Return the [x, y] coordinate for the center point of the cell that contains the specified text.  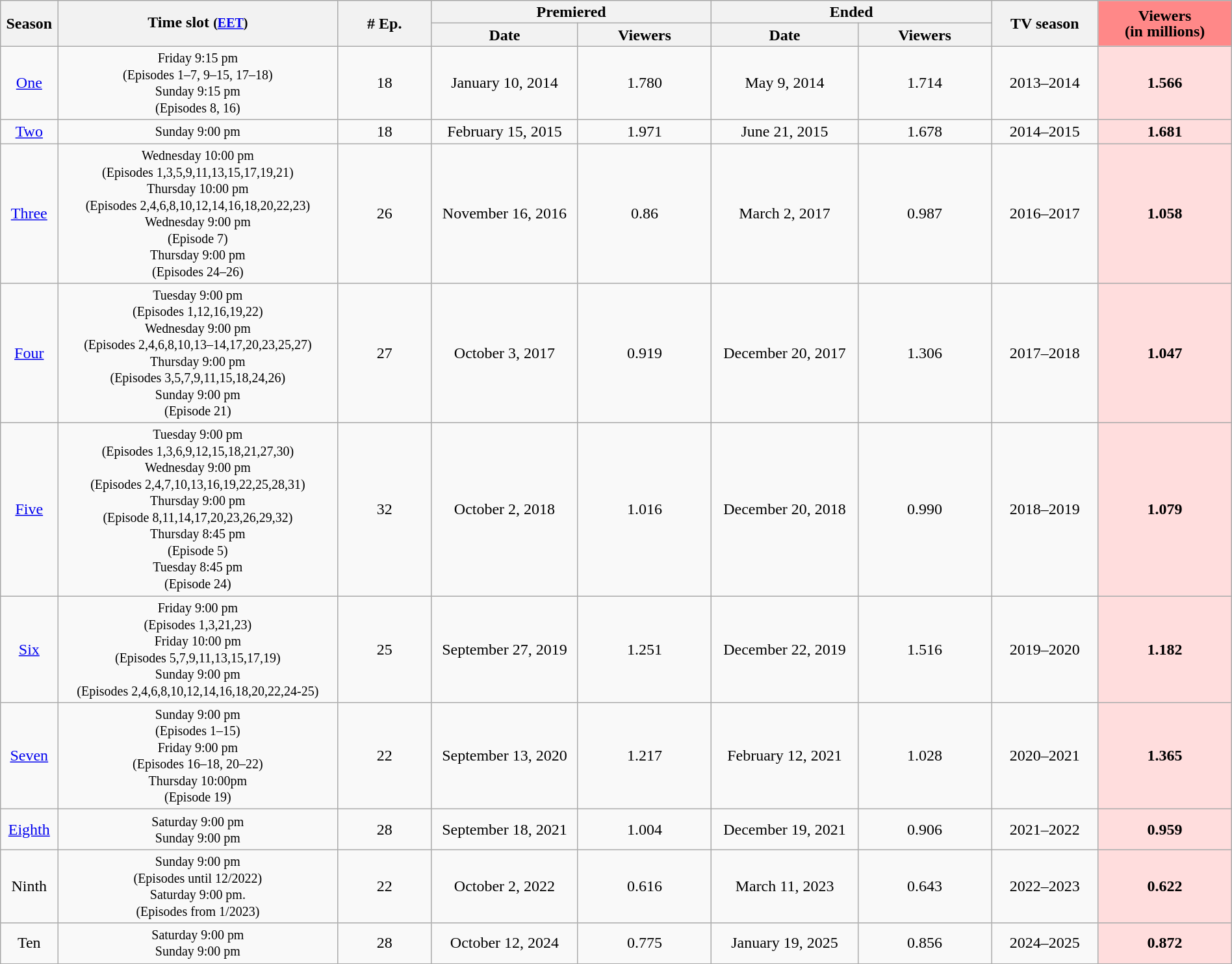
1.780 [645, 83]
1.079 [1164, 510]
Sunday 9:00 pm(Episodes 1–15)Friday 9:00 pm(Episodes 16–18, 20–22)Thursday 10:00pm(Episode 19) [198, 756]
1.306 [924, 354]
September 18, 2021 [505, 829]
February 15, 2015 [505, 131]
October 2, 2022 [505, 887]
0.959 [1164, 829]
0.919 [645, 354]
0.86 [645, 213]
One [29, 83]
2017–2018 [1045, 354]
2013–2014 [1045, 83]
Four [29, 354]
1.971 [645, 131]
Six [29, 649]
Friday 9:15 pm(Episodes 1–7, 9–15, 17–18)Sunday 9:15 pm(Episodes 8, 16) [198, 83]
27 [385, 354]
1.047 [1164, 354]
0.872 [1164, 943]
1.566 [1164, 83]
25 [385, 649]
1.516 [924, 649]
June 21, 2015 [785, 131]
Season [29, 23]
October 2, 2018 [505, 510]
0.856 [924, 943]
December 22, 2019 [785, 649]
2021–2022 [1045, 829]
26 [385, 213]
2022–2023 [1045, 887]
December 20, 2018 [785, 510]
May 9, 2014 [785, 83]
Three [29, 213]
Two [29, 131]
0.643 [924, 887]
1.004 [645, 829]
0.990 [924, 510]
January 10, 2014 [505, 83]
32 [385, 510]
Seven [29, 756]
1.714 [924, 83]
0.906 [924, 829]
March 2, 2017 [785, 213]
# Ep. [385, 23]
Five [29, 510]
September 13, 2020 [505, 756]
Viewers(in millions) [1164, 23]
1.016 [645, 510]
2014–2015 [1045, 131]
2020–2021 [1045, 756]
February 12, 2021 [785, 756]
Ten [29, 943]
0.775 [645, 943]
1.028 [924, 756]
1.678 [924, 131]
December 20, 2017 [785, 354]
TV season [1045, 23]
1.681 [1164, 131]
Ended [851, 12]
Eighth [29, 829]
December 19, 2021 [785, 829]
2018–2019 [1045, 510]
0.987 [924, 213]
January 19, 2025 [785, 943]
October 12, 2024 [505, 943]
November 16, 2016 [505, 213]
Ninth [29, 887]
Friday 9:00 pm(Episodes 1,3,21,23)Friday 10:00 pm(Episodes 5,7,9,11,13,15,17,19)Sunday 9:00 pm(Episodes 2,4,6,8,10,12,14,16,18,20,22,24-25) [198, 649]
March 11, 2023 [785, 887]
Premiered [572, 12]
1.365 [1164, 756]
September 27, 2019 [505, 649]
1.217 [645, 756]
Sunday 9:00 pm [198, 131]
1.182 [1164, 649]
2016–2017 [1045, 213]
Sunday 9:00 pm(Episodes until 12/2022)Saturday 9:00 pm.(Episodes from 1/2023) [198, 887]
Time slot (EET) [198, 23]
2024–2025 [1045, 943]
1.251 [645, 649]
0.616 [645, 887]
1.058 [1164, 213]
0.622 [1164, 887]
2019–2020 [1045, 649]
October 3, 2017 [505, 354]
